From the cell containing the given text, extract its center point as [x, y] coordinate. 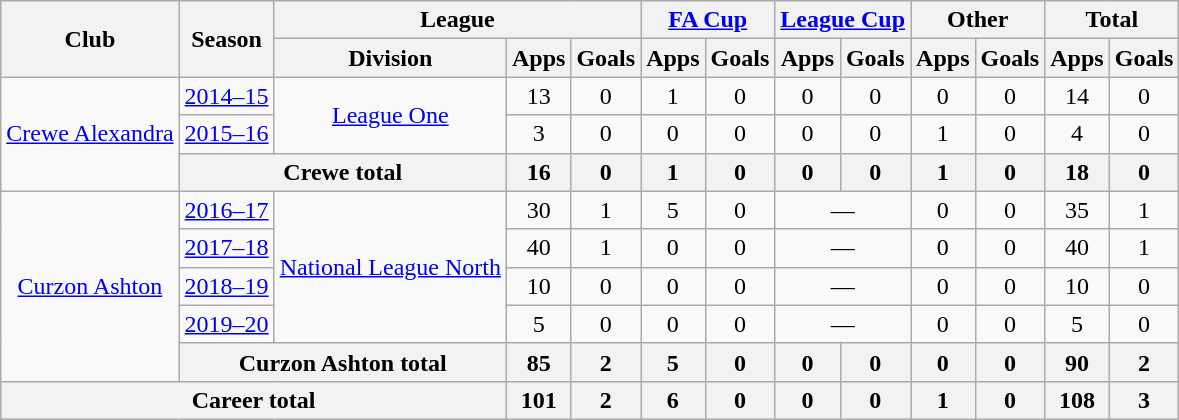
Total [1112, 20]
Curzon Ashton [90, 286]
League [457, 20]
Division [390, 58]
2014–15 [226, 96]
108 [1077, 400]
4 [1077, 134]
Other [978, 20]
2018–19 [226, 286]
League One [390, 115]
13 [538, 96]
Crewe Alexandra [90, 134]
Crewe total [342, 172]
2019–20 [226, 324]
85 [538, 362]
2016–17 [226, 210]
Season [226, 39]
101 [538, 400]
30 [538, 210]
2015–16 [226, 134]
2017–18 [226, 248]
18 [1077, 172]
14 [1077, 96]
Career total [254, 400]
League Cup [843, 20]
Club [90, 39]
90 [1077, 362]
6 [673, 400]
16 [538, 172]
Curzon Ashton total [342, 362]
National League North [390, 267]
FA Cup [708, 20]
35 [1077, 210]
